Return the (X, Y) coordinate for the center point of the cell that contains the specified text.  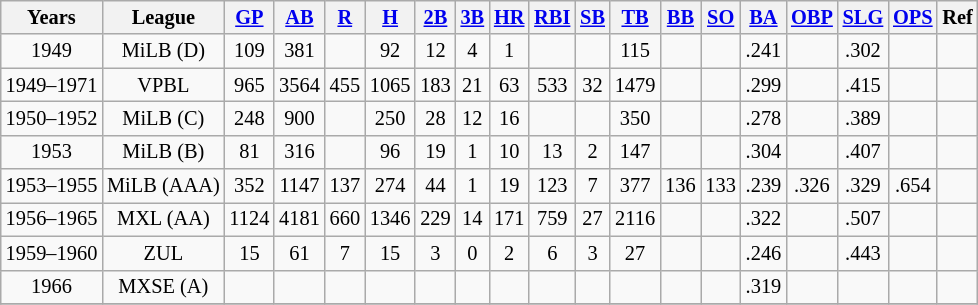
1953–1955 (52, 186)
1949 (52, 51)
.507 (863, 219)
OBP (812, 17)
350 (635, 118)
4 (472, 51)
GP (250, 17)
13 (552, 152)
183 (435, 85)
MiLB (B) (163, 152)
6 (552, 253)
.246 (764, 253)
63 (509, 85)
44 (435, 186)
965 (250, 85)
352 (250, 186)
1959–1960 (52, 253)
133 (721, 186)
MiLB (C) (163, 118)
1953 (52, 152)
League (163, 17)
.389 (863, 118)
1966 (52, 287)
274 (390, 186)
RBI (552, 17)
250 (390, 118)
1956–1965 (52, 219)
0 (472, 253)
21 (472, 85)
TB (635, 17)
MXL (AA) (163, 219)
.319 (764, 287)
455 (345, 85)
.278 (764, 118)
1949–1971 (52, 85)
759 (552, 219)
3564 (299, 85)
OPS (912, 17)
.415 (863, 85)
136 (680, 186)
171 (509, 219)
229 (435, 219)
381 (299, 51)
1479 (635, 85)
14 (472, 219)
660 (345, 219)
.322 (764, 219)
.443 (863, 253)
.407 (863, 152)
147 (635, 152)
SB (592, 17)
1346 (390, 219)
137 (345, 186)
HR (509, 17)
BB (680, 17)
.326 (812, 186)
.299 (764, 85)
VPBL (163, 85)
MiLB (D) (163, 51)
.241 (764, 51)
1950–1952 (52, 118)
.329 (863, 186)
92 (390, 51)
316 (299, 152)
Years (52, 17)
32 (592, 85)
SLG (863, 17)
ZUL (163, 253)
96 (390, 152)
1124 (250, 219)
AB (299, 17)
R (345, 17)
3B (472, 17)
1147 (299, 186)
MiLB (AAA) (163, 186)
BA (764, 17)
4181 (299, 219)
109 (250, 51)
MXSE (A) (163, 287)
10 (509, 152)
2B (435, 17)
533 (552, 85)
123 (552, 186)
61 (299, 253)
H (390, 17)
248 (250, 118)
1065 (390, 85)
.302 (863, 51)
Ref (957, 17)
81 (250, 152)
115 (635, 51)
900 (299, 118)
2116 (635, 219)
16 (509, 118)
377 (635, 186)
SO (721, 17)
28 (435, 118)
.304 (764, 152)
.239 (764, 186)
.654 (912, 186)
